Capture the cell that displays the provided text and extract its [x, y] central coordinate. 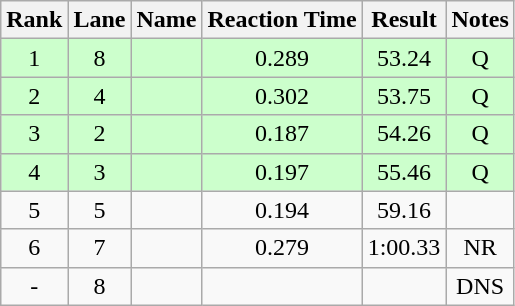
Lane [100, 20]
- [34, 286]
6 [34, 248]
Notes [480, 20]
Result [404, 20]
53.24 [404, 58]
Rank [34, 20]
0.302 [282, 96]
55.46 [404, 172]
54.26 [404, 134]
7 [100, 248]
59.16 [404, 210]
NR [480, 248]
0.194 [282, 210]
0.289 [282, 58]
1:00.33 [404, 248]
Name [166, 20]
53.75 [404, 96]
Reaction Time [282, 20]
0.197 [282, 172]
0.187 [282, 134]
0.279 [282, 248]
DNS [480, 286]
1 [34, 58]
